Extract the (X, Y) coordinate from the center of the cell holding the provided text.  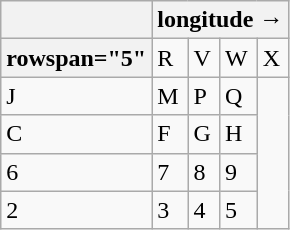
X (273, 58)
4 (204, 210)
V (204, 58)
2 (76, 210)
3 (170, 210)
G (204, 134)
7 (170, 172)
W (239, 58)
M (170, 96)
F (170, 134)
6 (76, 172)
H (239, 134)
5 (239, 210)
Q (239, 96)
J (76, 96)
9 (239, 172)
R (170, 58)
8 (204, 172)
P (204, 96)
C (76, 134)
longitude → (220, 20)
rowspan="5" (76, 58)
